Return the (X, Y) coordinate for the center point of the cell that contains the specified text.  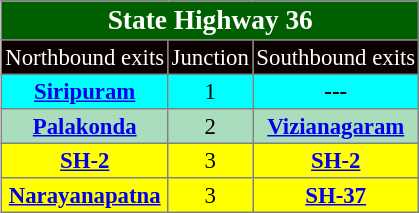
1 (210, 91)
Narayanapatna (85, 195)
Palakonda (85, 126)
Northbound exits (85, 57)
SH-37 (336, 195)
Junction (210, 57)
Vizianagaram (336, 126)
Southbound exits (336, 57)
Siripuram (85, 91)
2 (210, 126)
--- (336, 91)
State Highway 36 (210, 20)
